Identify which cell holds the provided text, then report its (X, Y) central coordinate. 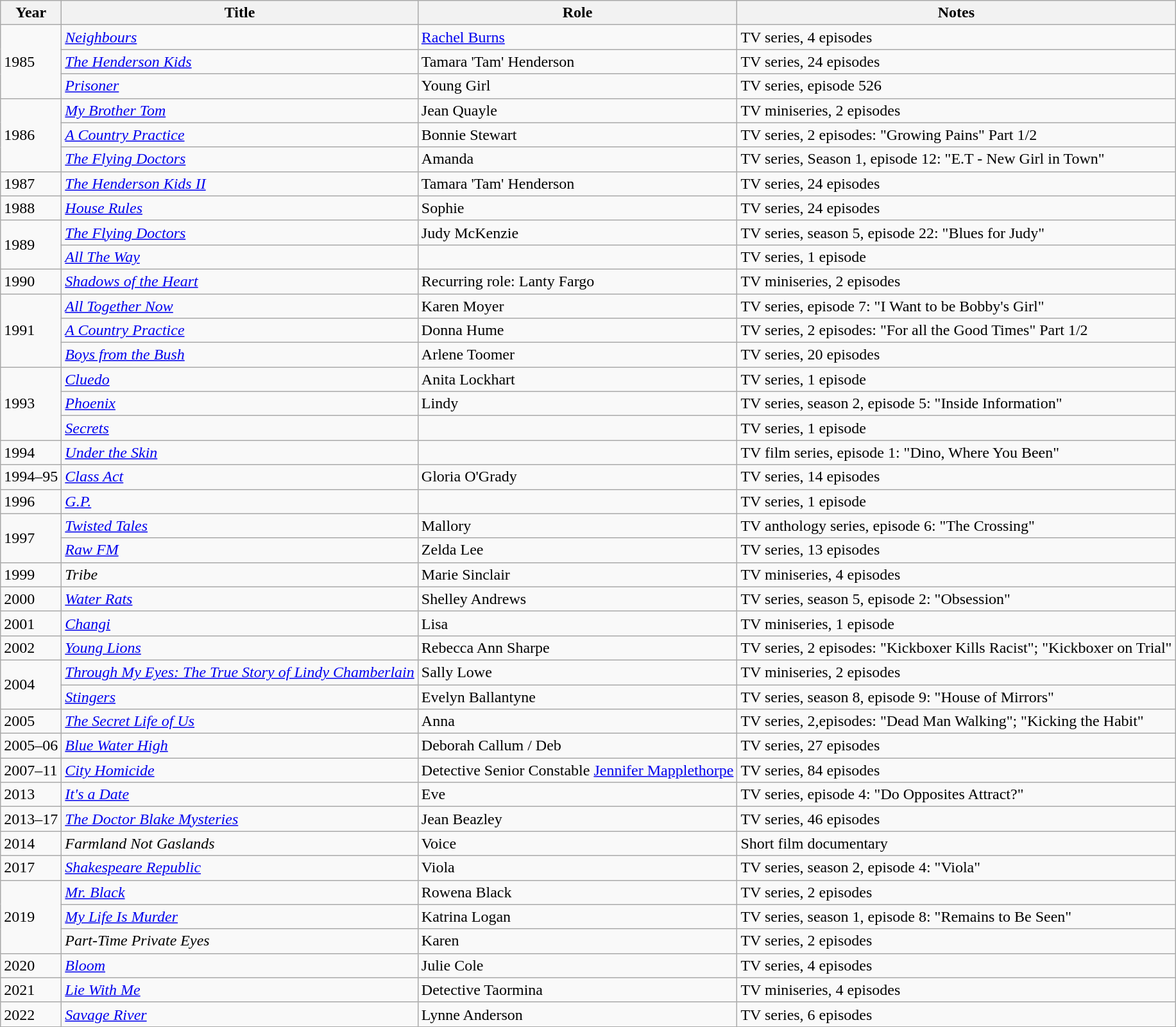
TV series, episode 7: "I Want to be Bobby's Girl" (956, 306)
House Rules (240, 208)
1988 (31, 208)
Shelley Andrews (577, 599)
Judy McKenzie (577, 232)
2001 (31, 623)
Bonnie Stewart (577, 135)
2000 (31, 599)
The Doctor Blake Mysteries (240, 819)
The Henderson Kids II (240, 184)
Julie Cole (577, 965)
Sophie (577, 208)
TV series, 27 episodes (956, 746)
Mr. Black (240, 892)
TV series, 2 episodes: "For all the Good Times" Part 1/2 (956, 331)
TV series, season 5, episode 22: "Blues for Judy" (956, 232)
Year (31, 13)
Bloom (240, 965)
TV series, season 8, episode 9: "House of Mirrors" (956, 696)
City Homicide (240, 770)
2022 (31, 1014)
1999 (31, 574)
TV miniseries, 1 episode (956, 623)
Lisa (577, 623)
2004 (31, 684)
Savage River (240, 1014)
2005 (31, 721)
Sally Lowe (577, 672)
Role (577, 13)
2019 (31, 917)
Rebecca Ann Sharpe (577, 648)
Blue Water High (240, 746)
Karen Moyer (577, 306)
Boys from the Bush (240, 355)
Recurring role: Lanty Fargo (577, 281)
Gloria O'Grady (577, 477)
TV series, 46 episodes (956, 819)
Katrina Logan (577, 917)
Part-Time Private Eyes (240, 941)
My Brother Tom (240, 110)
1990 (31, 281)
Mallory (577, 526)
Karen (577, 941)
Rowena Black (577, 892)
TV series, 2 episodes: "Growing Pains" Part 1/2 (956, 135)
My Life Is Murder (240, 917)
1991 (31, 331)
Secrets (240, 428)
Lie With Me (240, 990)
2013–17 (31, 819)
Rachel Burns (577, 37)
Donna Hume (577, 331)
Shakespeare Republic (240, 868)
Through My Eyes: The True Story of Lindy Chamberlain (240, 672)
Voice (577, 843)
The Secret Life of Us (240, 721)
Class Act (240, 477)
Anita Lockhart (577, 379)
Lindy (577, 404)
TV series, Season 1, episode 12: "E.T - New Girl in Town" (956, 159)
Tribe (240, 574)
1997 (31, 538)
Viola (577, 868)
TV series, season 2, episode 5: "Inside Information" (956, 404)
TV film series, episode 1: "Dino, Where You Been" (956, 453)
Neighbours (240, 37)
TV series, episode 526 (956, 86)
Anna (577, 721)
1994–95 (31, 477)
TV series, 20 episodes (956, 355)
Marie Sinclair (577, 574)
Evelyn Ballantyne (577, 696)
All The Way (240, 257)
2013 (31, 795)
1994 (31, 453)
Under the Skin (240, 453)
Young Lions (240, 648)
Farmland Not Gaslands (240, 843)
Stingers (240, 696)
2002 (31, 648)
1989 (31, 245)
Shadows of the Heart (240, 281)
The Henderson Kids (240, 62)
TV series, 13 episodes (956, 550)
TV series, season 5, episode 2: "Obsession" (956, 599)
TV series, episode 4: "Do Opposites Attract?" (956, 795)
Amanda (577, 159)
TV series, 6 episodes (956, 1014)
Detective Taormina (577, 990)
2021 (31, 990)
Jean Beazley (577, 819)
Cluedo (240, 379)
Arlene Toomer (577, 355)
Eve (577, 795)
It's a Date (240, 795)
TV series, 84 episodes (956, 770)
2020 (31, 965)
Title (240, 13)
TV series, 14 episodes (956, 477)
Raw FM (240, 550)
Lynne Anderson (577, 1014)
TV series, 2 episodes: "Kickboxer Kills Racist"; "Kickboxer on Trial" (956, 648)
All Together Now (240, 306)
1985 (31, 62)
TV anthology series, episode 6: "The Crossing" (956, 526)
Twisted Tales (240, 526)
TV series, 2,episodes: "Dead Man Walking"; "Kicking the Habit" (956, 721)
2007–11 (31, 770)
1987 (31, 184)
2017 (31, 868)
Jean Quayle (577, 110)
Deborah Callum / Deb (577, 746)
Detective Senior Constable Jennifer Mapplethorpe (577, 770)
TV series, season 1, episode 8: "Remains to Be Seen" (956, 917)
1986 (31, 135)
Zelda Lee (577, 550)
Prisoner (240, 86)
Phoenix (240, 404)
1996 (31, 501)
Changi (240, 623)
Short film documentary (956, 843)
Notes (956, 13)
G.P. (240, 501)
Water Rats (240, 599)
Young Girl (577, 86)
2005–06 (31, 746)
1993 (31, 404)
TV series, season 2, episode 4: "Viola" (956, 868)
2014 (31, 843)
